Search for the cell housing the specified text and yield its (x, y) center coordinate. 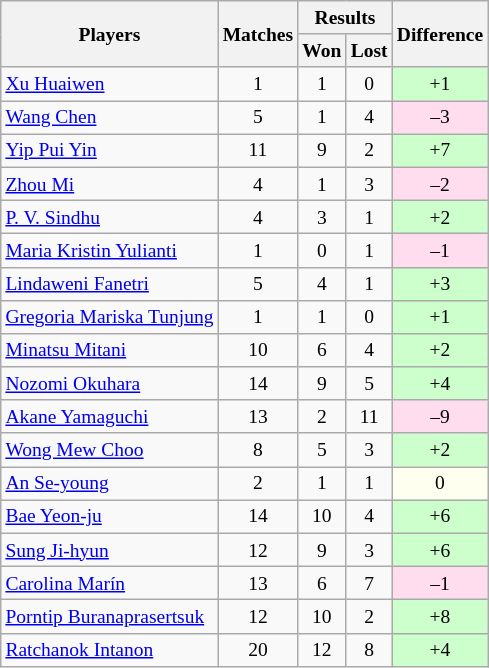
Won (322, 50)
Maria Kristin Yulianti (110, 250)
7 (369, 584)
Sung Ji-hyun (110, 550)
+8 (440, 616)
Gregoria Mariska Tunjung (110, 316)
–2 (440, 184)
–9 (440, 416)
Akane Yamaguchi (110, 416)
Minatsu Mitani (110, 350)
20 (258, 650)
–3 (440, 118)
Wang Chen (110, 118)
Lost (369, 50)
Wong Mew Choo (110, 450)
P. V. Sindhu (110, 216)
Matches (258, 34)
Players (110, 34)
Zhou Mi (110, 184)
Ratchanok Intanon (110, 650)
Porntip Buranaprasertsuk (110, 616)
Nozomi Okuhara (110, 384)
Bae Yeon-ju (110, 516)
Lindaweni Fanetri (110, 284)
Difference (440, 34)
An Se-young (110, 484)
Yip Pui Yin (110, 150)
Results (345, 18)
+3 (440, 284)
+7 (440, 150)
Carolina Marín (110, 584)
Xu Huaiwen (110, 84)
